Locate the cell with the specified text and output its [x, y] center coordinate. 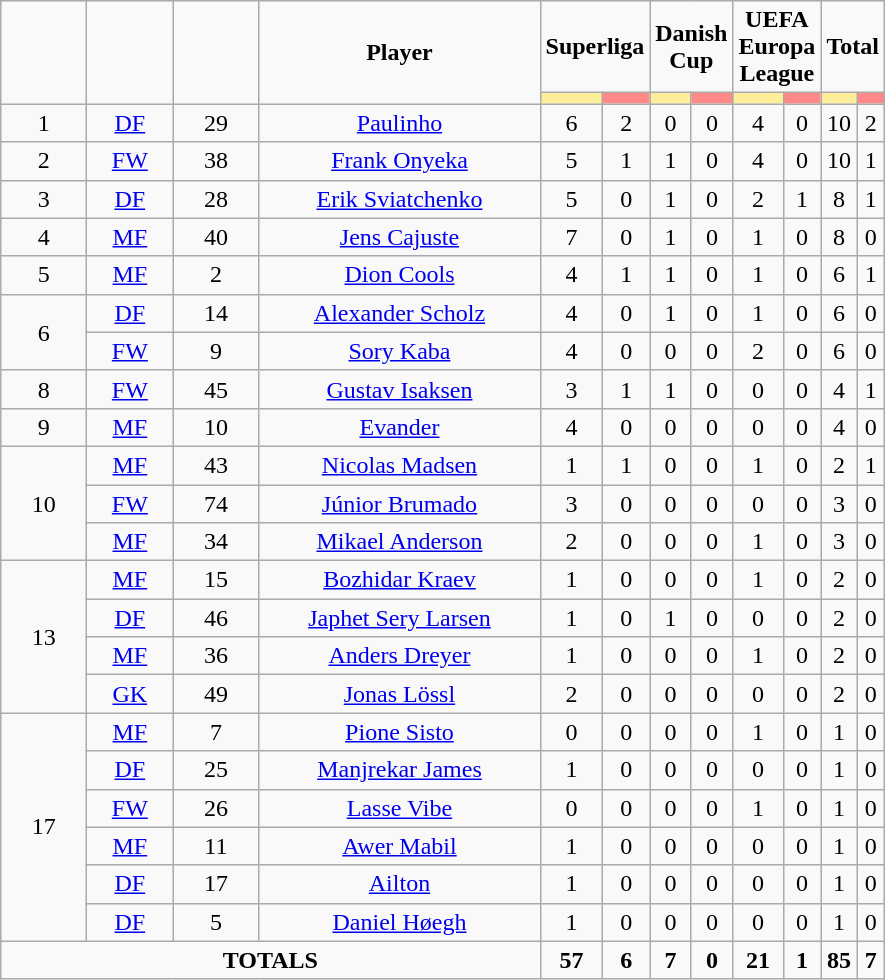
Frank Onyeka [400, 161]
Evander [400, 427]
34 [216, 542]
29 [216, 123]
Júnior Brumado [400, 503]
25 [216, 770]
Erik Sviatchenko [400, 199]
45 [216, 389]
Bozhidar Kraev [400, 580]
46 [216, 618]
26 [216, 808]
Pione Sisto [400, 732]
Superliga [595, 47]
40 [216, 237]
Ailton [400, 884]
14 [216, 313]
74 [216, 503]
Jonas Lössl [400, 694]
85 [839, 960]
Danish Cup [692, 47]
28 [216, 199]
38 [216, 161]
Lasse Vibe [400, 808]
Total [853, 47]
Gustav Isaksen [400, 389]
Awer Mabil [400, 846]
Japhet Sery Larsen [400, 618]
Anders Dreyer [400, 656]
21 [758, 960]
UEFA Europa League [777, 47]
Alexander Scholz [400, 313]
Dion Cools [400, 275]
Daniel Høegh [400, 922]
GK [130, 694]
43 [216, 465]
Mikael Anderson [400, 542]
Paulinho [400, 123]
Nicolas Madsen [400, 465]
Jens Cajuste [400, 237]
13 [44, 637]
49 [216, 694]
Sory Kaba [400, 351]
TOTALS [270, 960]
15 [216, 580]
Player [400, 52]
Manjrekar James [400, 770]
36 [216, 656]
57 [572, 960]
11 [216, 846]
